From the cell containing the given text, extract its center point as (x, y) coordinate. 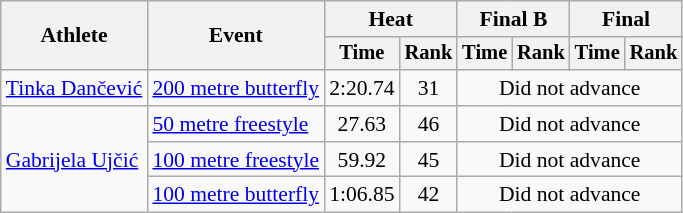
50 metre freestyle (236, 124)
31 (429, 88)
42 (429, 195)
46 (429, 124)
Final (626, 19)
Final B (513, 19)
200 metre butterfly (236, 88)
Tinka Dančević (74, 88)
100 metre butterfly (236, 195)
Event (236, 36)
Gabrijela Ujčić (74, 160)
Athlete (74, 36)
45 (429, 160)
Heat (390, 19)
2:20.74 (362, 88)
27.63 (362, 124)
1:06.85 (362, 195)
100 metre freestyle (236, 160)
59.92 (362, 160)
